Output the [X, Y] coordinate of the center of the cell containing the given text.  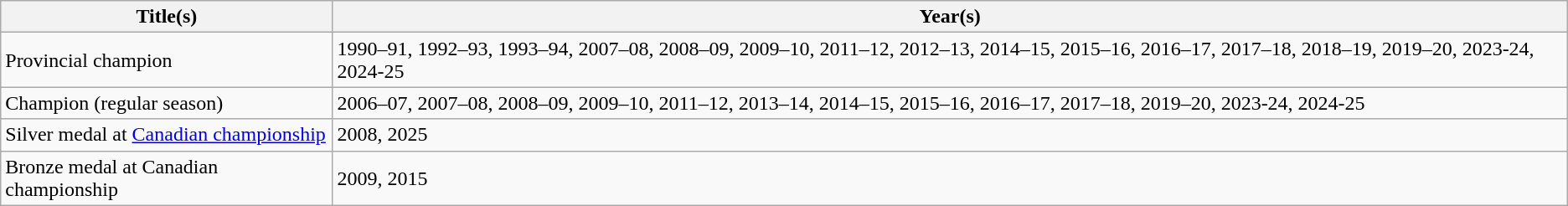
2006–07, 2007–08, 2008–09, 2009–10, 2011–12, 2013–14, 2014–15, 2015–16, 2016–17, 2017–18, 2019–20, 2023-24, 2024-25 [950, 103]
Champion (regular season) [167, 103]
Bronze medal at Canadian championship [167, 178]
1990–91, 1992–93, 1993–94, 2007–08, 2008–09, 2009–10, 2011–12, 2012–13, 2014–15, 2015–16, 2016–17, 2017–18, 2018–19, 2019–20, 2023-24, 2024-25 [950, 60]
Silver medal at Canadian championship [167, 135]
2008, 2025 [950, 135]
2009, 2015 [950, 178]
Year(s) [950, 17]
Title(s) [167, 17]
Provincial champion [167, 60]
